Determine the (x, y) coordinate at the center of the cell enclosing the given text.  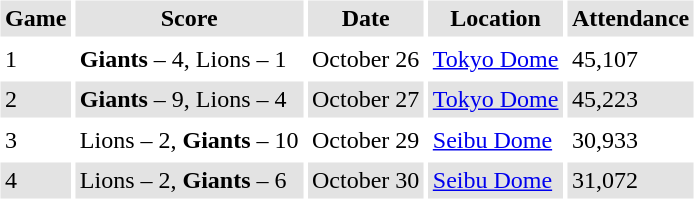
45,107 (630, 59)
Giants – 4, Lions – 1 (189, 59)
Attendance (630, 18)
Lions – 2, Giants – 10 (189, 140)
Score (189, 18)
Date (366, 18)
1 (35, 59)
Game (35, 18)
30,933 (630, 140)
2 (35, 100)
October 30 (366, 180)
Giants – 9, Lions – 4 (189, 100)
October 26 (366, 59)
Location (496, 18)
45,223 (630, 100)
October 29 (366, 140)
Lions – 2, Giants – 6 (189, 180)
3 (35, 140)
4 (35, 180)
October 27 (366, 100)
31,072 (630, 180)
